Locate the cell with the specified text and output its (X, Y) center coordinate. 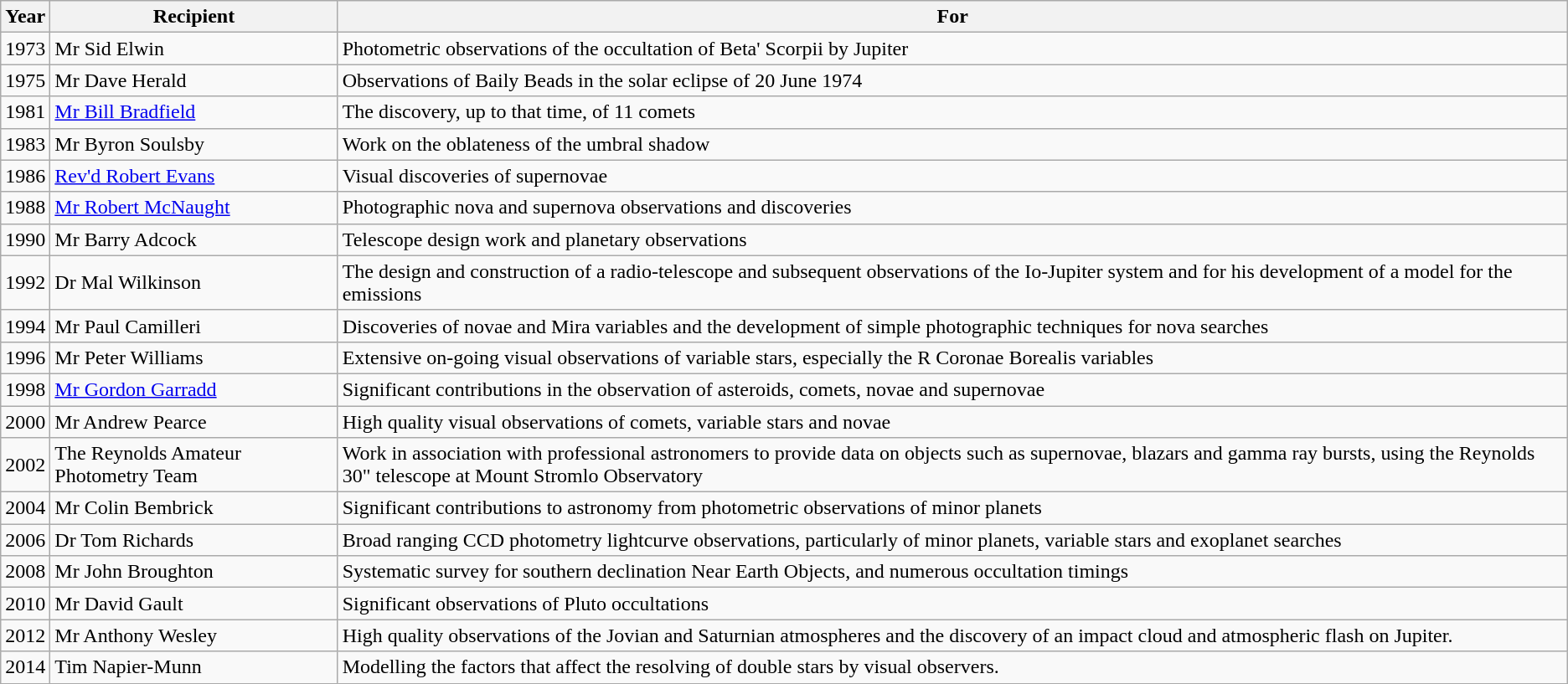
1973 (25, 49)
Mr Andrew Pearce (194, 421)
2004 (25, 508)
For (952, 17)
2002 (25, 465)
Photometric observations of the occultation of Beta' Scorpii by Jupiter (952, 49)
Significant contributions in the observation of asteroids, comets, novae and supernovae (952, 389)
Discoveries of novae and Mira variables and the development of simple photographic techniques for nova searches (952, 326)
Mr Peter Williams (194, 357)
2008 (25, 572)
Dr Mal Wilkinson (194, 283)
2012 (25, 635)
1996 (25, 357)
Photographic nova and supernova observations and discoveries (952, 208)
Mr Anthony Wesley (194, 635)
Broad ranging CCD photometry lightcurve observations, particularly of minor planets, variable stars and exoplanet searches (952, 540)
1981 (25, 112)
Telescope design work and planetary observations (952, 239)
Tim Napier-Munn (194, 667)
1986 (25, 176)
Dr Tom Richards (194, 540)
Mr Barry Adcock (194, 239)
Mr Sid Elwin (194, 49)
Systematic survey for southern declination Near Earth Objects, and numerous occultation timings (952, 572)
Mr Gordon Garradd (194, 389)
Significant observations of Pluto occultations (952, 604)
Mr Bill Bradfield (194, 112)
Significant contributions to astronomy from photometric observations of minor planets (952, 508)
1988 (25, 208)
High quality visual observations of comets, variable stars and novae (952, 421)
High quality observations of the Jovian and Saturnian atmospheres and the discovery of an impact cloud and atmospheric flash on Jupiter. (952, 635)
1992 (25, 283)
Mr Colin Bembrick (194, 508)
Visual discoveries of supernovae (952, 176)
Extensive on-going visual observations of variable stars, especially the R Coronae Borealis variables (952, 357)
2010 (25, 604)
The discovery, up to that time, of 11 comets (952, 112)
Observations of Baily Beads in the solar eclipse of 20 June 1974 (952, 80)
Recipient (194, 17)
1983 (25, 144)
Mr Paul Camilleri (194, 326)
Year (25, 17)
2014 (25, 667)
2000 (25, 421)
Mr Dave Herald (194, 80)
2006 (25, 540)
The Reynolds Amateur Photometry Team (194, 465)
Mr Byron Soulsby (194, 144)
Mr John Broughton (194, 572)
Work on the oblateness of the umbral shadow (952, 144)
1975 (25, 80)
1998 (25, 389)
Mr David Gault (194, 604)
1994 (25, 326)
Mr Robert McNaught (194, 208)
1990 (25, 239)
Modelling the factors that affect the resolving of double stars by visual observers. (952, 667)
Rev'd Robert Evans (194, 176)
